Determine the (X, Y) coordinate at the center of the cell enclosing the given text.  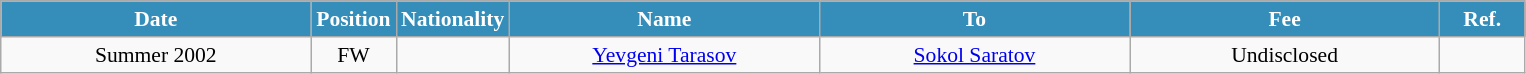
Position (354, 19)
Sokol Saratov (974, 55)
FW (354, 55)
Summer 2002 (156, 55)
Nationality (452, 19)
Ref. (1482, 19)
Undisclosed (1285, 55)
Yevgeni Tarasov (664, 55)
Fee (1285, 19)
To (974, 19)
Date (156, 19)
Name (664, 19)
